Extract the [x, y] coordinate from the center of the cell holding the provided text.  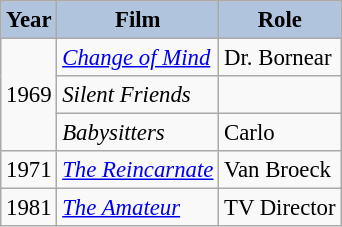
Role [280, 20]
Dr. Bornear [280, 58]
Change of Mind [138, 58]
Van Broeck [280, 170]
Babysitters [138, 133]
The Reincarnate [138, 170]
Carlo [280, 133]
1971 [29, 170]
Film [138, 20]
1969 [29, 96]
1981 [29, 208]
TV Director [280, 208]
Year [29, 20]
The Amateur [138, 208]
Silent Friends [138, 95]
